Locate the cell with the specified text and output its (x, y) center coordinate. 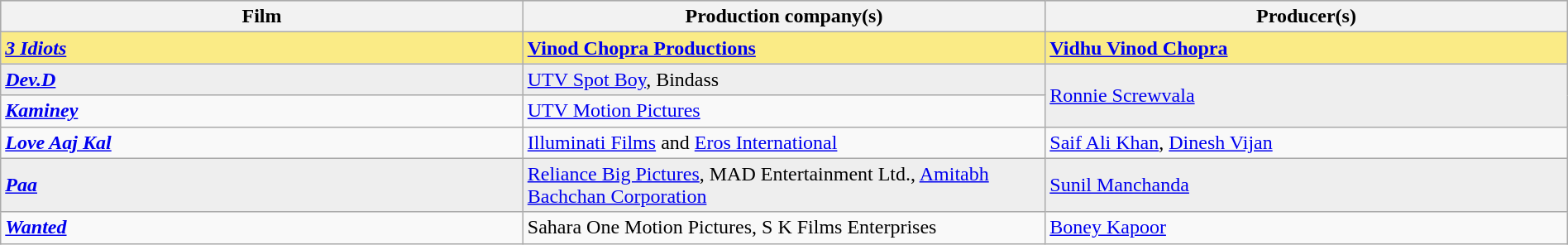
Vinod Chopra Productions (784, 48)
UTV Spot Boy, Bindass (784, 79)
Vidhu Vinod Chopra (1307, 48)
Sunil Manchanda (1307, 185)
Dev.D (262, 79)
Boney Kapoor (1307, 228)
Sahara One Motion Pictures, S K Films Enterprises (784, 228)
Ronnie Screwvala (1307, 95)
Kaminey (262, 111)
Saif Ali Khan, Dinesh Vijan (1307, 142)
Paa (262, 185)
Reliance Big Pictures, MAD Entertainment Ltd., Amitabh Bachchan Corporation (784, 185)
Wanted (262, 228)
Film (262, 17)
3 Idiots (262, 48)
Production company(s) (784, 17)
Illuminati Films and Eros International (784, 142)
UTV Motion Pictures (784, 111)
Love Aaj Kal (262, 142)
Producer(s) (1307, 17)
